Scan for the cell matching the given text and deliver its (X, Y) coordinate at center. 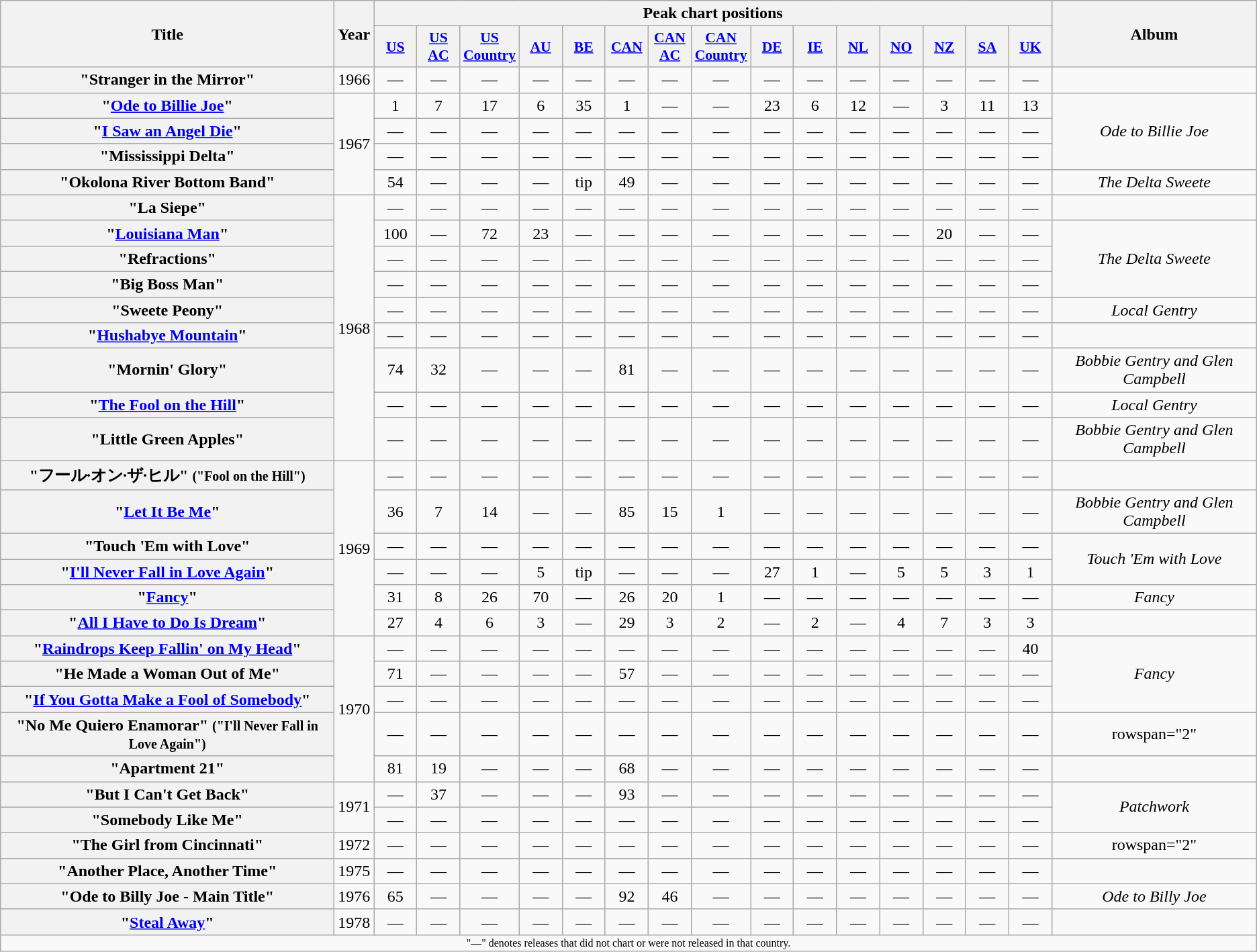
"Ode to Billie Joe" (168, 105)
1971 (355, 807)
"Let It Be Me" (168, 512)
UK (1030, 47)
Ode to Billy Joe (1155, 896)
49 (626, 182)
46 (669, 896)
BE (584, 47)
CAN (626, 47)
NO (901, 47)
"Apartment 21" (168, 769)
"Raindrops Keep Fallin' on My Head" (168, 649)
71 (395, 674)
Peak chart positions (713, 13)
"Little Green Apples" (168, 439)
31 (395, 598)
"He Made a Woman Out of Me" (168, 674)
1966 (355, 80)
"Mornin' Glory" (168, 371)
15 (669, 512)
"Hushabye Mountain" (168, 336)
"Ode to Billy Joe - Main Title" (168, 896)
40 (1030, 649)
"Steal Away" (168, 922)
"Refractions" (168, 258)
NZ (944, 47)
"The Girl from Cincinnati" (168, 845)
US Country (490, 47)
12 (858, 105)
Year (355, 34)
CAN Country (721, 47)
19 (438, 769)
1968 (355, 328)
93 (626, 794)
13 (1030, 105)
"Mississippi Delta" (168, 156)
"Louisiana Man" (168, 233)
"Stranger in the Mirror" (168, 80)
"Touch 'Em with Love" (168, 546)
1972 (355, 845)
IE (815, 47)
54 (395, 182)
Title (168, 34)
CAN AC (669, 47)
SA (987, 47)
92 (626, 896)
8 (438, 598)
85 (626, 512)
"Another Place, Another Time" (168, 871)
Touch 'Em with Love (1155, 559)
1978 (355, 922)
"But I Can't Get Back" (168, 794)
"Big Boss Man" (168, 284)
DE (772, 47)
"All I Have to Do Is Dream" (168, 623)
"Sweete Peony" (168, 310)
74 (395, 371)
US AC (438, 47)
Album (1155, 34)
37 (438, 794)
"Okolona River Bottom Band" (168, 182)
"—" denotes releases that did not chart or were not released in that country. (628, 943)
1975 (355, 871)
72 (490, 233)
29 (626, 623)
AU (541, 47)
"No Me Quiero Enamorar" ("I'll Never Fall in Love Again") (168, 734)
35 (584, 105)
70 (541, 598)
"I Saw an Angel Die" (168, 131)
17 (490, 105)
1970 (355, 709)
Ode to Billie Joe (1155, 131)
"Somebody Like Me" (168, 820)
"If You Gotta Make a Fool of Somebody" (168, 700)
1976 (355, 896)
1969 (355, 549)
"I'll Never Fall in Love Again" (168, 571)
14 (490, 512)
65 (395, 896)
1967 (355, 144)
32 (438, 371)
US (395, 47)
57 (626, 674)
68 (626, 769)
NL (858, 47)
"La Siepe" (168, 207)
"Fancy" (168, 598)
100 (395, 233)
11 (987, 105)
"The Fool on the Hill" (168, 405)
Patchwork (1155, 807)
"フール·オン·ザ·ヒル" ("Fool on the Hill") (168, 475)
36 (395, 512)
